Locate the cell with the specified text and output its [X, Y] center coordinate. 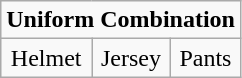
Helmet [46, 58]
Pants [205, 58]
Jersey [132, 58]
Uniform Combination [121, 20]
